From the cell containing the given text, extract its center point as [x, y] coordinate. 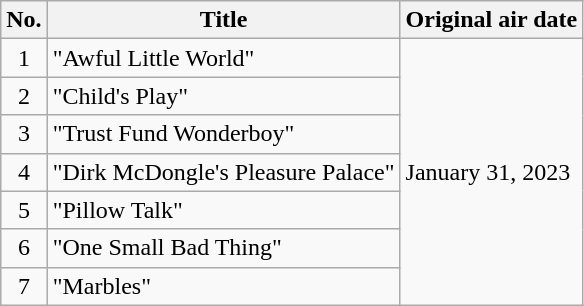
4 [24, 172]
Title [224, 20]
1 [24, 58]
"Awful Little World" [224, 58]
6 [24, 248]
January 31, 2023 [492, 172]
"Marbles" [224, 286]
"One Small Bad Thing" [224, 248]
7 [24, 286]
"Child's Play" [224, 96]
5 [24, 210]
Original air date [492, 20]
No. [24, 20]
"Pillow Talk" [224, 210]
"Trust Fund Wonderboy" [224, 134]
2 [24, 96]
"Dirk McDongle's Pleasure Palace" [224, 172]
3 [24, 134]
